From the cell containing the given text, extract its center point as [X, Y] coordinate. 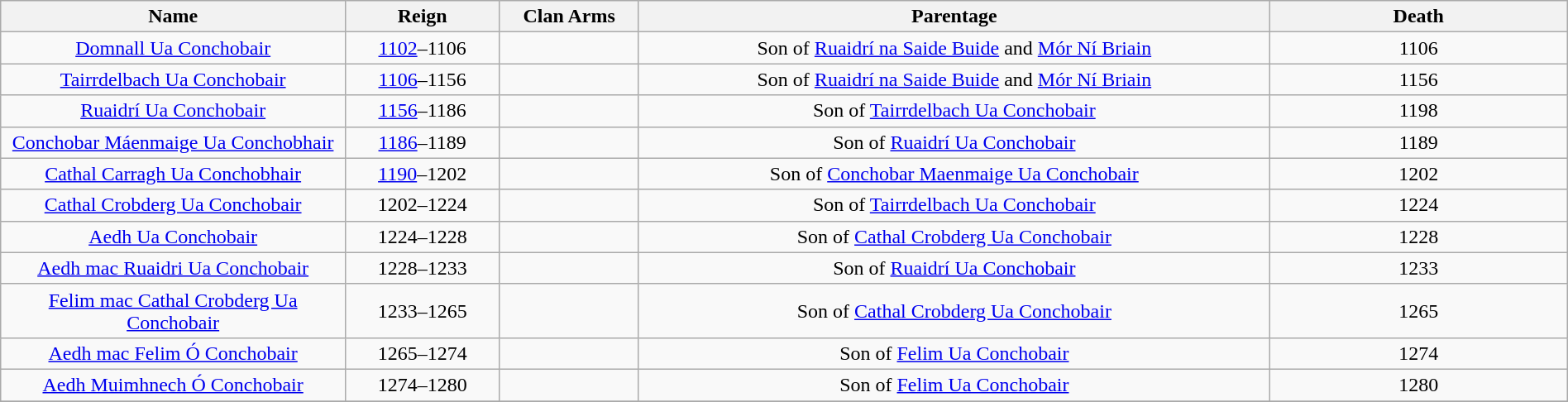
Conchobar Máenmaige Ua Conchobhair [174, 142]
1190–1202 [423, 174]
Clan Arms [569, 17]
1280 [1418, 385]
1233 [1418, 268]
1156–1186 [423, 111]
1106–1156 [423, 79]
Cathal Carragh Ua Conchobhair [174, 174]
1274 [1418, 353]
1224–1228 [423, 237]
1102–1106 [423, 48]
1186–1189 [423, 142]
Aedh mac Felim Ó Conchobair [174, 353]
Ruaidrí Ua Conchobair [174, 111]
1233–1265 [423, 311]
1106 [1418, 48]
Tairrdelbach Ua Conchobair [174, 79]
Domnall Ua Conchobair [174, 48]
Son of Conchobar Maenmaige Ua Conchobair [954, 174]
Aedh Ua Conchobair [174, 237]
1265 [1418, 311]
1189 [1418, 142]
1202–1224 [423, 205]
1156 [1418, 79]
Felim mac Cathal Crobderg Ua Conchobair [174, 311]
1224 [1418, 205]
1228 [1418, 237]
Name [174, 17]
Parentage [954, 17]
1274–1280 [423, 385]
Aedh mac Ruaidri Ua Conchobair [174, 268]
Reign [423, 17]
1228–1233 [423, 268]
1265–1274 [423, 353]
Cathal Crobderg Ua Conchobair [174, 205]
1198 [1418, 111]
1202 [1418, 174]
Death [1418, 17]
Aedh Muimhnech Ó Conchobair [174, 385]
